Provide the (X, Y) coordinate of the cell's center where the given text is located.  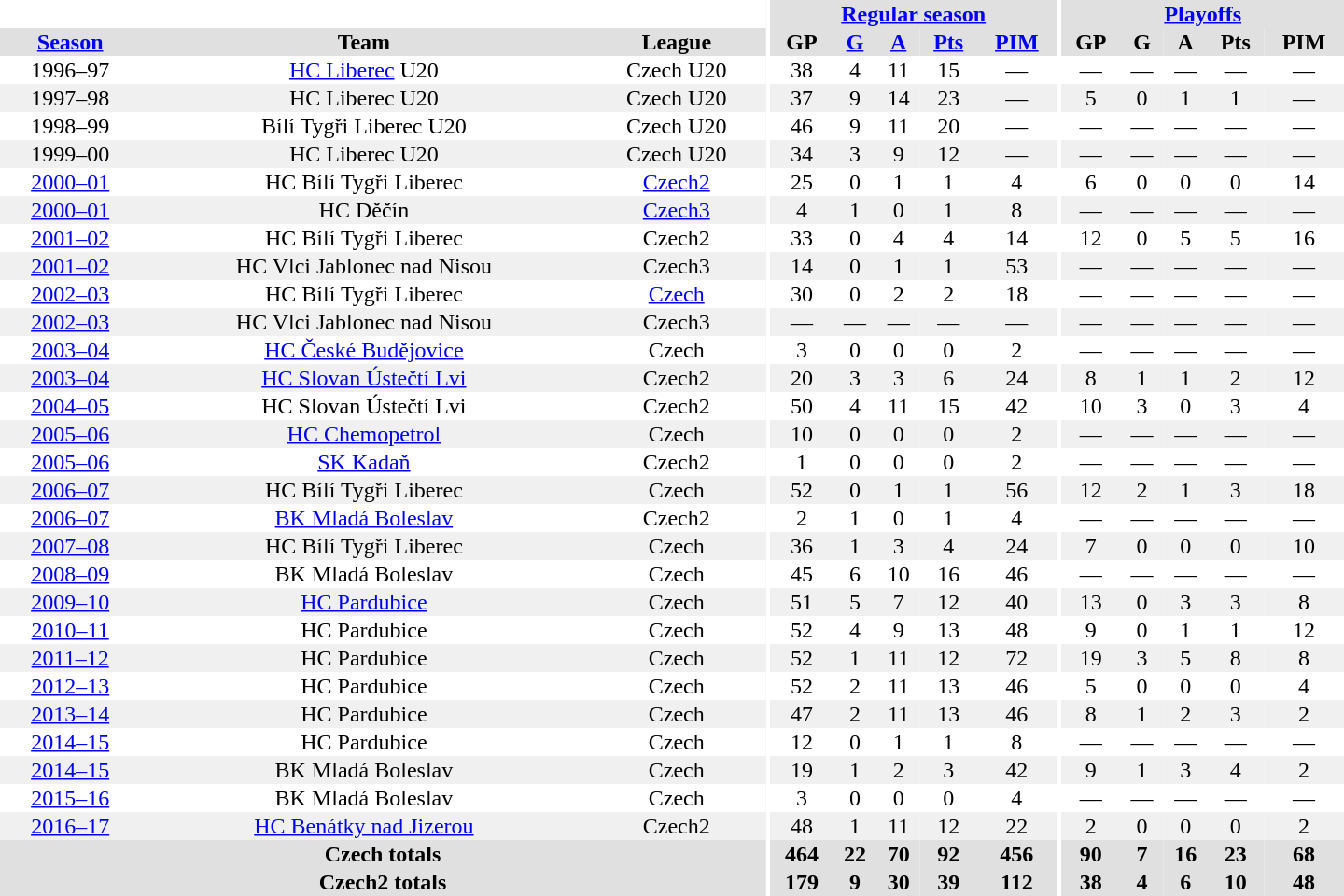
2009–10 (70, 602)
2012–13 (70, 686)
47 (801, 714)
2004–05 (70, 406)
HC Chemopetrol (364, 434)
Czech2 totals (383, 882)
39 (948, 882)
HC České Budějovice (364, 350)
2010–11 (70, 630)
33 (801, 238)
456 (1016, 854)
53 (1016, 266)
50 (801, 406)
1996–97 (70, 70)
112 (1016, 882)
Bílí Tygři Liberec U20 (364, 126)
464 (801, 854)
2016–17 (70, 826)
Czech totals (383, 854)
90 (1090, 854)
2013–14 (70, 714)
Team (364, 42)
HC Benátky nad Jizerou (364, 826)
1998–99 (70, 126)
92 (948, 854)
2008–09 (70, 574)
40 (1016, 602)
Regular season (913, 14)
68 (1304, 854)
36 (801, 546)
1999–00 (70, 154)
1997–98 (70, 98)
2015–16 (70, 798)
25 (801, 182)
34 (801, 154)
72 (1016, 658)
Playoffs (1202, 14)
37 (801, 98)
Season (70, 42)
51 (801, 602)
2007–08 (70, 546)
HC Děčín (364, 210)
56 (1016, 490)
League (676, 42)
2011–12 (70, 658)
179 (801, 882)
45 (801, 574)
SK Kadaň (364, 462)
70 (898, 854)
